Return the [x, y] coordinate for the center point of the cell that contains the specified text.  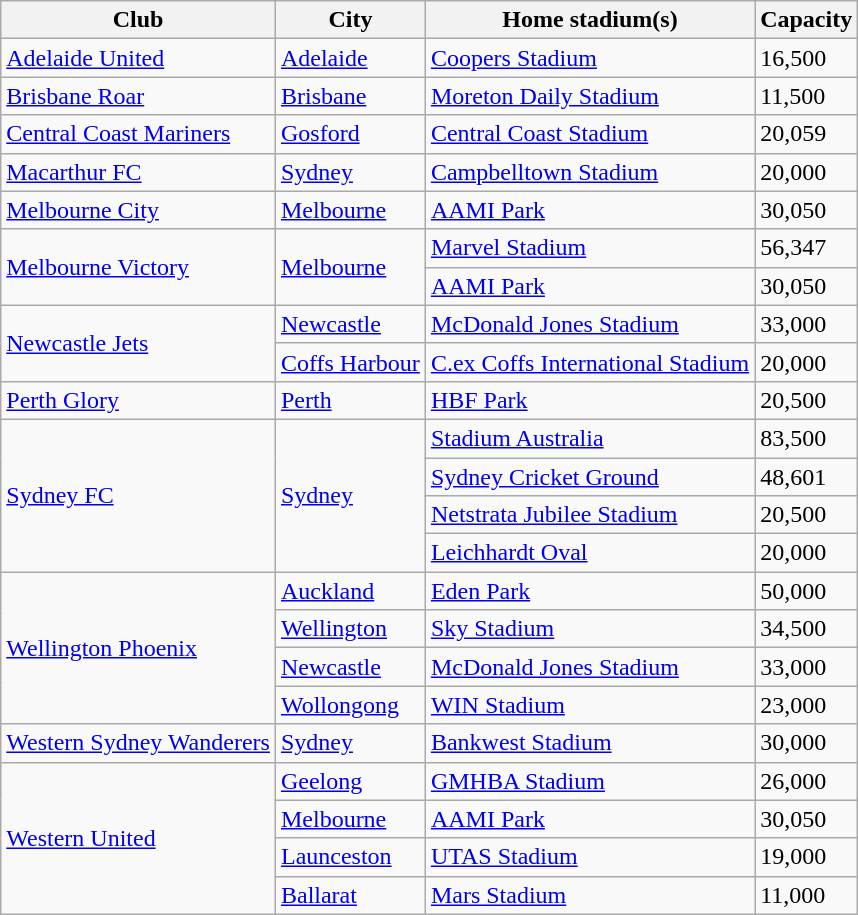
Perth Glory [138, 400]
Central Coast Mariners [138, 134]
Geelong [350, 781]
GMHBA Stadium [590, 781]
Wellington [350, 629]
19,000 [806, 857]
UTAS Stadium [590, 857]
Melbourne Victory [138, 267]
Launceston [350, 857]
50,000 [806, 591]
Stadium Australia [590, 438]
Auckland [350, 591]
Newcastle Jets [138, 343]
Adelaide [350, 58]
Coopers Stadium [590, 58]
20,059 [806, 134]
Eden Park [590, 591]
30,000 [806, 743]
Leichhardt Oval [590, 553]
Gosford [350, 134]
16,500 [806, 58]
23,000 [806, 705]
Mars Stadium [590, 895]
56,347 [806, 248]
Home stadium(s) [590, 20]
WIN Stadium [590, 705]
Moreton Daily Stadium [590, 96]
Capacity [806, 20]
Netstrata Jubilee Stadium [590, 515]
Wollongong [350, 705]
48,601 [806, 477]
83,500 [806, 438]
Perth [350, 400]
Western Sydney Wanderers [138, 743]
Coffs Harbour [350, 362]
34,500 [806, 629]
Bankwest Stadium [590, 743]
Macarthur FC [138, 172]
C.ex Coffs International Stadium [590, 362]
Brisbane Roar [138, 96]
11,000 [806, 895]
Central Coast Stadium [590, 134]
26,000 [806, 781]
Melbourne City [138, 210]
City [350, 20]
Wellington Phoenix [138, 648]
Brisbane [350, 96]
Campbelltown Stadium [590, 172]
HBF Park [590, 400]
Western United [138, 838]
Club [138, 20]
11,500 [806, 96]
Marvel Stadium [590, 248]
Adelaide United [138, 58]
Sky Stadium [590, 629]
Sydney Cricket Ground [590, 477]
Ballarat [350, 895]
Sydney FC [138, 495]
